Provide the [X, Y] coordinate of the cell's center where the given text is located.  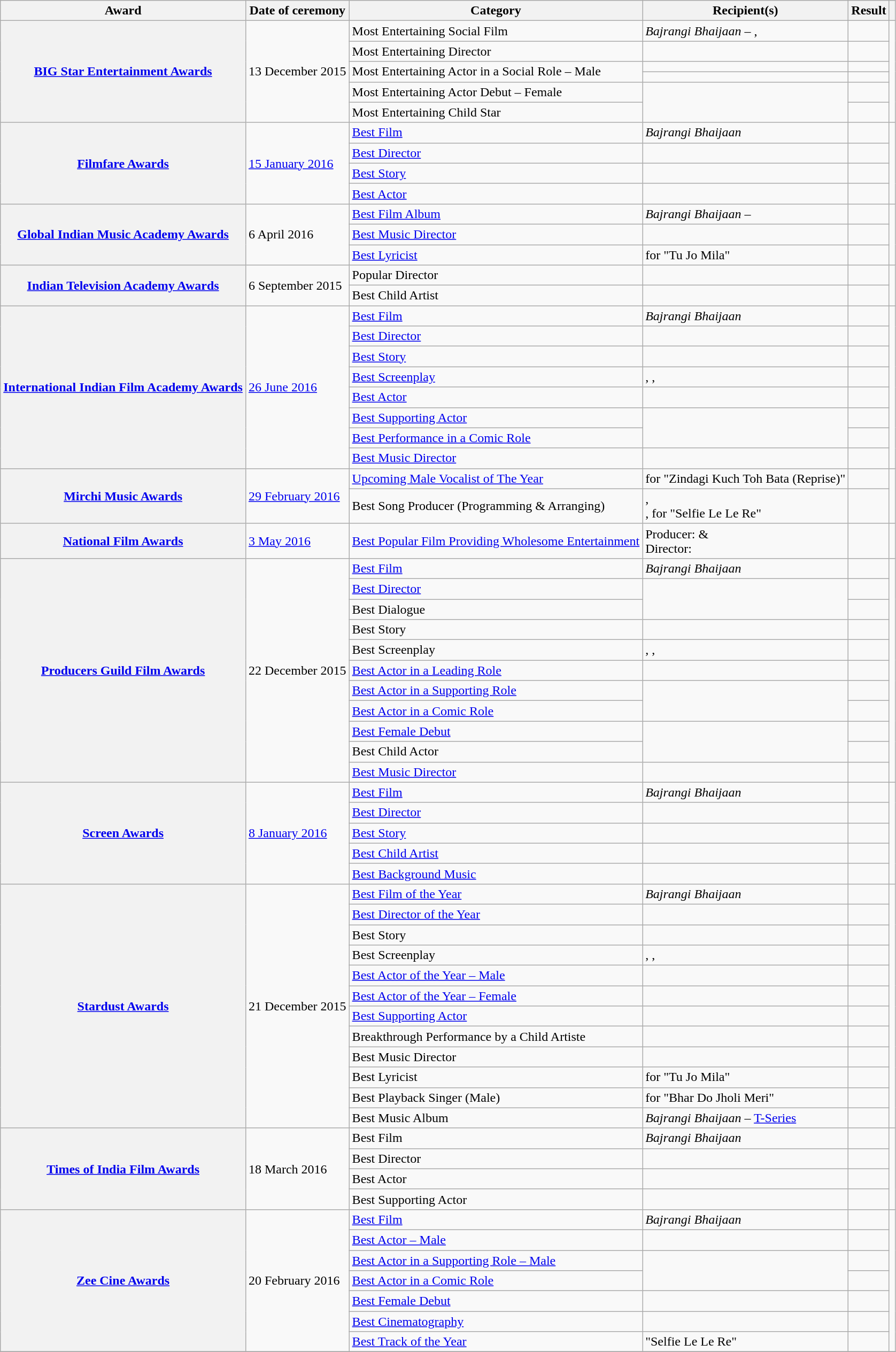
3 May 2016 [297, 541]
Bajrangi Bhaijaan – T-Series [745, 1118]
National Film Awards [123, 541]
Best Dialogue [496, 609]
Best Actor in a Leading Role [496, 670]
6 April 2016 [297, 234]
Best Actor of the Year – Female [496, 996]
Best Playback Singer (Male) [496, 1098]
Breakthrough Performance by a Child Artiste [496, 1037]
13 December 2015 [297, 72]
Result [869, 11]
Most Entertaining Director [496, 51]
Bajrangi Bhaijaan – [745, 214]
Best Director of the Year [496, 914]
Global Indian Music Academy Awards [123, 234]
15 January 2016 [297, 163]
21 December 2015 [297, 1006]
20 February 2016 [297, 1280]
26 June 2016 [297, 387]
Times of India Film Awards [123, 1169]
Best Film Album [496, 214]
18 March 2016 [297, 1169]
Mirchi Music Awards [123, 496]
Indian Television Academy Awards [123, 285]
Most Entertaining Actor in a Social Role – Male [496, 72]
Best Film of the Year [496, 894]
Date of ceremony [297, 11]
Producers Guild Film Awards [123, 670]
Most Entertaining Child Star [496, 112]
Best Child Actor [496, 752]
for "Bhar Do Jholi Meri" [745, 1098]
Filmfare Awards [123, 163]
Best Performance in a Comic Role [496, 438]
Screen Awards [123, 833]
8 January 2016 [297, 833]
22 December 2015 [297, 670]
"Selfie Le Le Re" [745, 1342]
6 September 2015 [297, 285]
Best Actor in a Supporting Role – Male [496, 1260]
Best Music Album [496, 1118]
Best Actor – Male [496, 1240]
Award [123, 11]
Stardust Awards [123, 1006]
Best Actor in a Supporting Role [496, 691]
Bajrangi Bhaijaan – , [745, 31]
International Indian Film Academy Awards [123, 387]
, , for "Selfie Le Le Re" [745, 506]
Best Song Producer (Programming & Arranging) [496, 506]
Recipient(s) [745, 11]
BIG Star Entertainment Awards [123, 72]
Category [496, 11]
Popular Director [496, 275]
Best Background Music [496, 874]
Best Popular Film Providing Wholesome Entertainment [496, 541]
Best Cinematography [496, 1322]
Zee Cine Awards [123, 1280]
Upcoming Male Vocalist of The Year [496, 478]
Most Entertaining Social Film [496, 31]
Best Actor of the Year – Male [496, 976]
29 February 2016 [297, 496]
Most Entertaining Actor Debut – Female [496, 92]
Producer: & Director: [745, 541]
for "Zindagi Kuch Toh Bata (Reprise)" [745, 478]
Best Track of the Year [496, 1342]
